Locate the cell with the specified text and output its (X, Y) center coordinate. 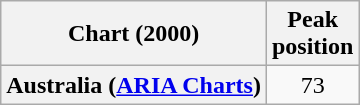
Australia (ARIA Charts) (134, 85)
Chart (2000) (134, 34)
73 (312, 85)
Peakposition (312, 34)
